For the text-containing cell, return its midpoint in [X, Y] coordinate format. 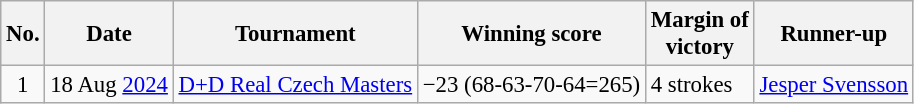
1 [23, 85]
4 strokes [700, 85]
−23 (68-63-70-64=265) [531, 85]
Runner-up [834, 34]
Winning score [531, 34]
Date [109, 34]
D+D Real Czech Masters [295, 85]
Margin ofvictory [700, 34]
Jesper Svensson [834, 85]
No. [23, 34]
Tournament [295, 34]
18 Aug 2024 [109, 85]
